Search for the cell housing the specified text and yield its [x, y] center coordinate. 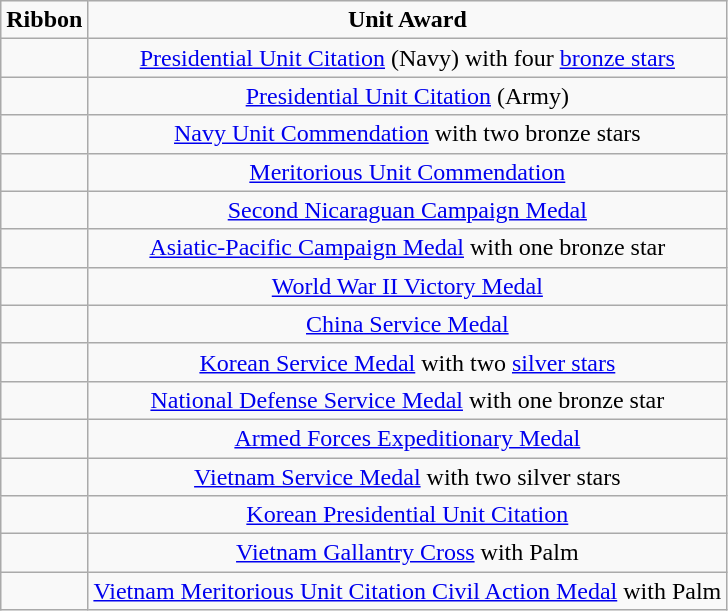
Presidential Unit Citation (Army) [408, 96]
Navy Unit Commendation with two bronze stars [408, 134]
Korean Service Medal with two silver stars [408, 362]
Presidential Unit Citation (Navy) with four bronze stars [408, 58]
Vietnam Service Medal with two silver stars [408, 477]
Second Nicaraguan Campaign Medal [408, 210]
Armed Forces Expeditionary Medal [408, 438]
National Defense Service Medal with one bronze star [408, 400]
Vietnam Meritorious Unit Citation Civil Action Medal with Palm [408, 591]
Unit Award [408, 20]
Asiatic-Pacific Campaign Medal with one bronze star [408, 248]
China Service Medal [408, 324]
Vietnam Gallantry Cross with Palm [408, 553]
World War II Victory Medal [408, 286]
Meritorious Unit Commendation [408, 172]
Ribbon [44, 20]
Korean Presidential Unit Citation [408, 515]
